Detect which cell encompasses the target text, then output its [x, y] center coordinate. 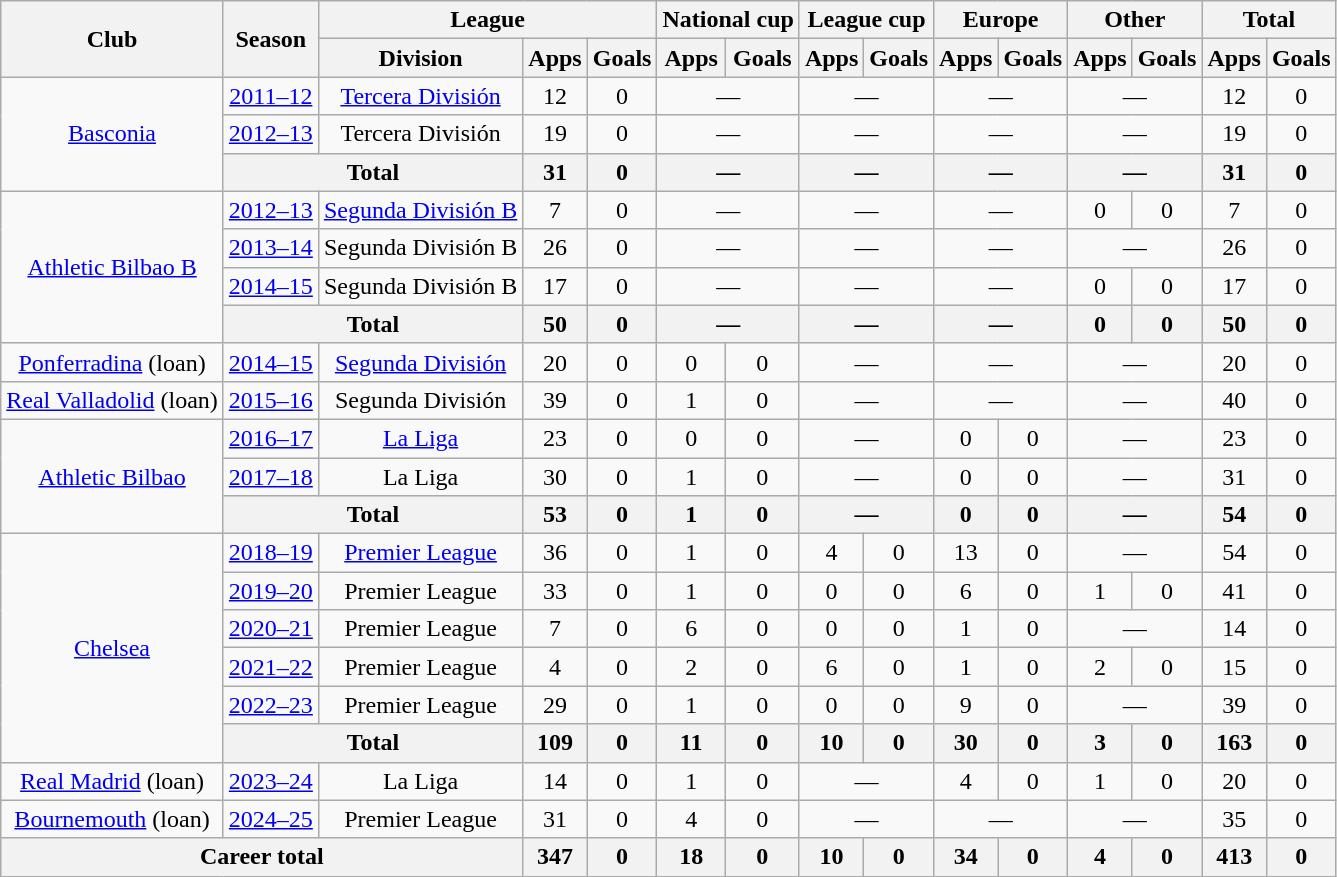
Real Valladolid (loan) [112, 400]
National cup [728, 20]
Chelsea [112, 648]
33 [555, 591]
163 [1234, 743]
109 [555, 743]
41 [1234, 591]
2024–25 [270, 819]
413 [1234, 857]
53 [555, 515]
2015–16 [270, 400]
Bournemouth (loan) [112, 819]
29 [555, 705]
35 [1234, 819]
15 [1234, 667]
Season [270, 39]
2023–24 [270, 781]
2017–18 [270, 477]
36 [555, 553]
Ponferradina (loan) [112, 362]
11 [691, 743]
2011–12 [270, 96]
League [488, 20]
Career total [262, 857]
40 [1234, 400]
2021–22 [270, 667]
2020–21 [270, 629]
2022–23 [270, 705]
2019–20 [270, 591]
Basconia [112, 134]
347 [555, 857]
Real Madrid (loan) [112, 781]
Club [112, 39]
3 [1100, 743]
Athletic Bilbao B [112, 267]
18 [691, 857]
Athletic Bilbao [112, 476]
34 [966, 857]
2018–19 [270, 553]
2013–14 [270, 248]
Europe [1001, 20]
Other [1135, 20]
League cup [866, 20]
2016–17 [270, 438]
Division [420, 58]
9 [966, 705]
13 [966, 553]
